Scan for the cell matching the given text and deliver its [X, Y] coordinate at center. 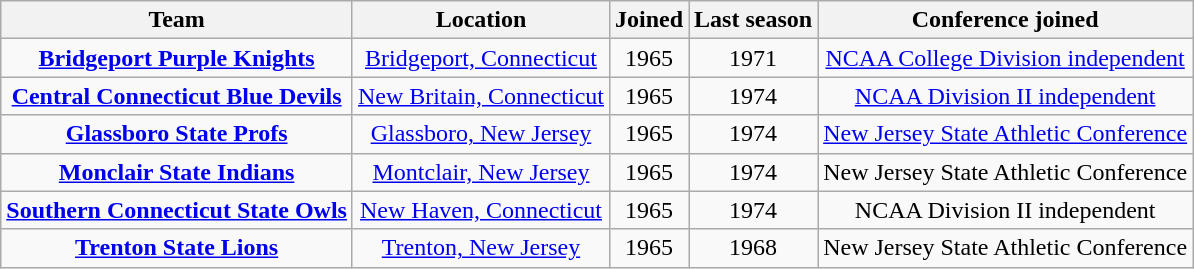
Last season [754, 20]
Trenton, New Jersey [480, 248]
Joined [648, 20]
Glassboro State Profs [177, 134]
Conference joined [1006, 20]
New Britain, Connecticut [480, 96]
Montclair, New Jersey [480, 172]
Central Connecticut Blue Devils [177, 96]
Location [480, 20]
Monclair State Indians [177, 172]
New Haven, Connecticut [480, 210]
Bridgeport, Connecticut [480, 58]
Bridgeport Purple Knights [177, 58]
1968 [754, 248]
NCAA College Division independent [1006, 58]
Trenton State Lions [177, 248]
Glassboro, New Jersey [480, 134]
1971 [754, 58]
Team [177, 20]
Southern Connecticut State Owls [177, 210]
